For the text-containing cell, return its midpoint in [X, Y] coordinate format. 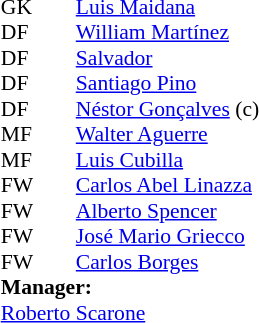
Luis Cubilla [168, 160]
Santiago Pino [168, 83]
Néstor Gonçalves (c) [168, 109]
Alberto Spencer [168, 211]
José Mario Griecco [168, 237]
Carlos Borges [168, 262]
William Martínez [168, 33]
Manager: [130, 287]
Carlos Abel Linazza [168, 185]
Walter Aguerre [168, 135]
Salvador [168, 58]
